Return (X, Y) of the center of cell containing provided text 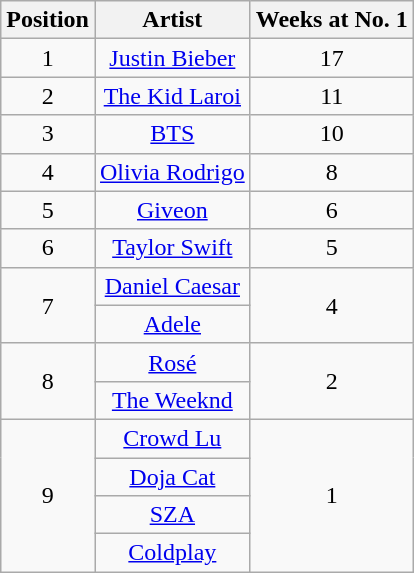
Daniel Caesar (172, 286)
Doja Cat (172, 477)
Rosé (172, 362)
Taylor Swift (172, 248)
Coldplay (172, 553)
Olivia Rodrigo (172, 172)
9 (48, 495)
Weeks at No. 1 (332, 20)
11 (332, 96)
Artist (172, 20)
BTS (172, 134)
17 (332, 58)
Giveon (172, 210)
7 (48, 305)
Position (48, 20)
Justin Bieber (172, 58)
The Kid Laroi (172, 96)
3 (48, 134)
Adele (172, 324)
The Weeknd (172, 400)
10 (332, 134)
Crowd Lu (172, 438)
SZA (172, 515)
